Extract the [X, Y] coordinate from the center of the cell holding the provided text.  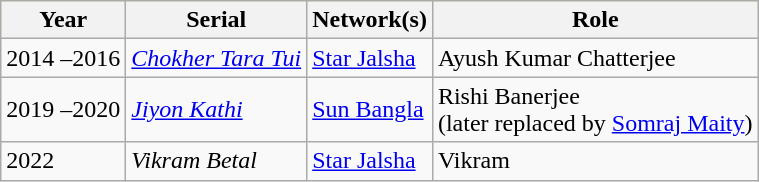
2019 –2020 [64, 110]
2022 [64, 161]
Network(s) [370, 20]
Vikram [595, 161]
2014 –2016 [64, 58]
Rishi Banerjee(later replaced by Somraj Maity) [595, 110]
Sun Bangla [370, 110]
Year [64, 20]
Chokher Tara Tui [216, 58]
Vikram Betal [216, 161]
Serial [216, 20]
Role [595, 20]
Ayush Kumar Chatterjee [595, 58]
Jiyon Kathi [216, 110]
